Detect which cell encompasses the target text, then output its [X, Y] center coordinate. 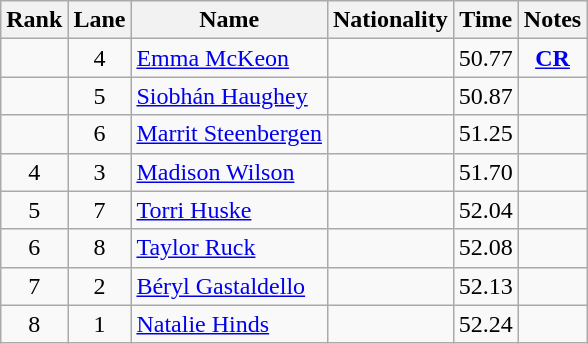
Torri Huske [230, 210]
1 [100, 324]
52.13 [486, 286]
Siobhán Haughey [230, 96]
Emma McKeon [230, 58]
CR [552, 58]
Taylor Ruck [230, 248]
Natalie Hinds [230, 324]
Name [230, 20]
52.04 [486, 210]
52.24 [486, 324]
Time [486, 20]
51.70 [486, 172]
Notes [552, 20]
Madison Wilson [230, 172]
50.77 [486, 58]
Nationality [390, 20]
Rank [34, 20]
Marrit Steenbergen [230, 134]
2 [100, 286]
52.08 [486, 248]
3 [100, 172]
51.25 [486, 134]
50.87 [486, 96]
Lane [100, 20]
Béryl Gastaldello [230, 286]
